Pinpoint the cell where the given text exists, returning its (x, y) midpoint coordinate. 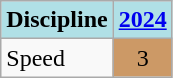
Speed (57, 58)
Discipline (57, 20)
2024 (142, 20)
3 (142, 58)
